For the text-containing cell, return its midpoint in (x, y) coordinate format. 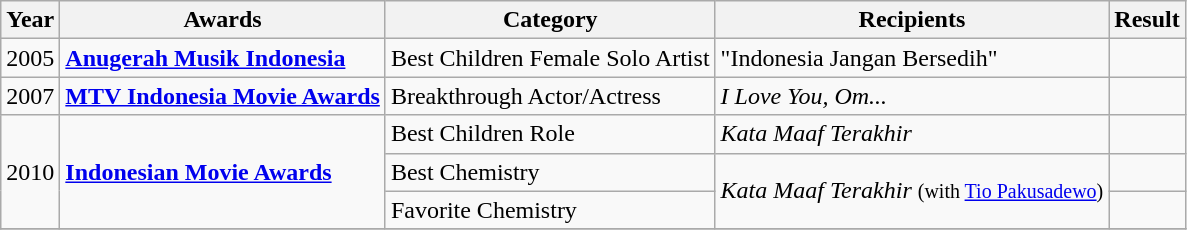
Result (1147, 20)
I Love You, Om... (912, 96)
Best Chemistry (550, 172)
2010 (30, 172)
Indonesian Movie Awards (223, 172)
Awards (223, 20)
Year (30, 20)
Kata Maaf Terakhir (912, 134)
Recipients (912, 20)
Best Children Female Solo Artist (550, 58)
Anugerah Musik Indonesia (223, 58)
Best Children Role (550, 134)
Category (550, 20)
Kata Maaf Terakhir (with Tio Pakusadewo) (912, 191)
MTV Indonesia Movie Awards (223, 96)
2007 (30, 96)
Breakthrough Actor/Actress (550, 96)
Favorite Chemistry (550, 210)
"Indonesia Jangan Bersedih" (912, 58)
2005 (30, 58)
